Locate the cell with the specified text and output its [X, Y] center coordinate. 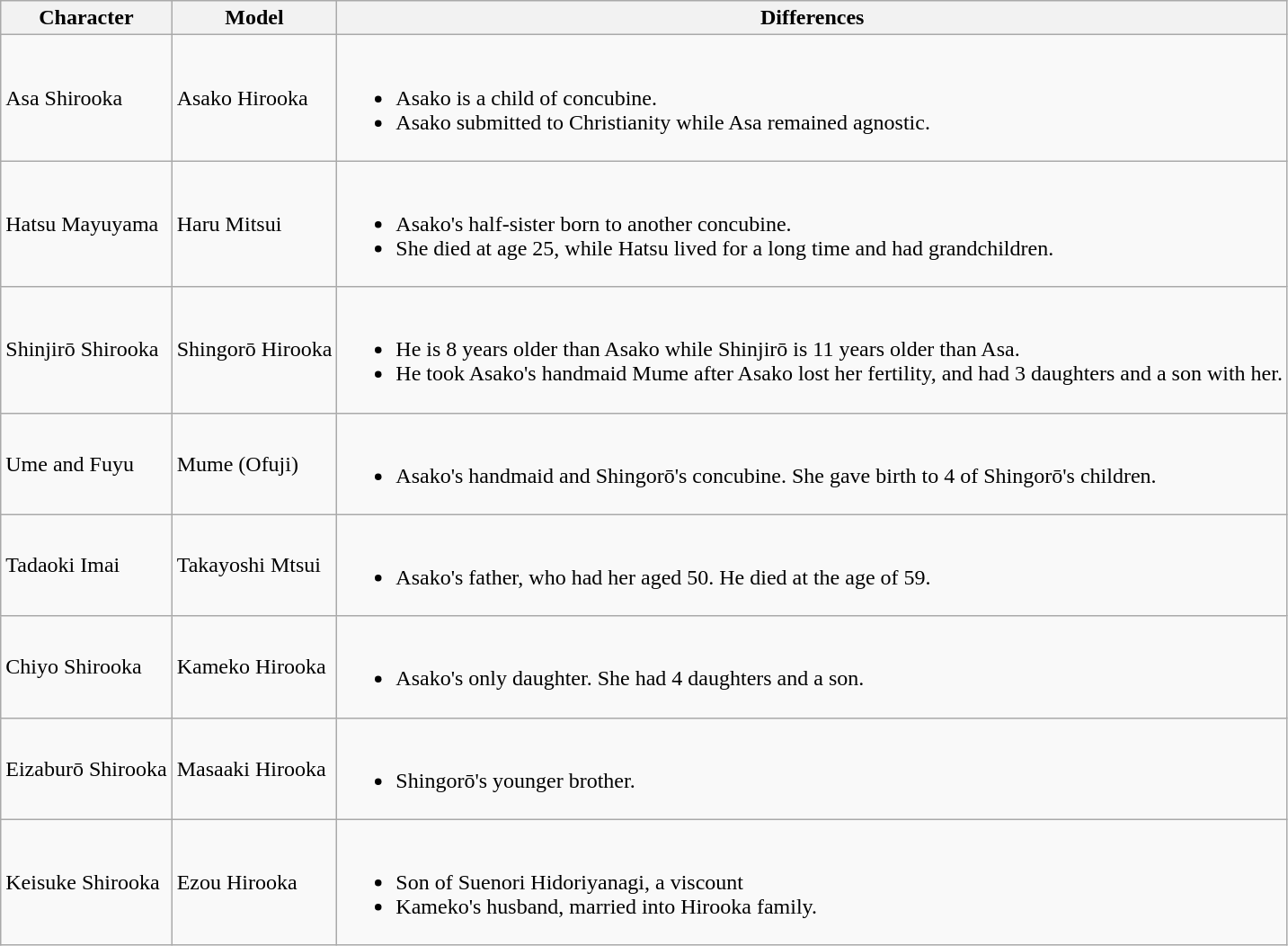
Shingorō Hirooka [254, 350]
Asako is a child of concubine.Asako submitted to Christianity while Asa remained agnostic. [813, 98]
Keisuke Shirooka [86, 882]
Haru Mitsui [254, 224]
Shinjirō Shirooka [86, 350]
Asako's handmaid and Shingorō's concubine. She gave birth to 4 of Shingorō's children. [813, 464]
Shingorō's younger brother. [813, 768]
Mume (Ofuji) [254, 464]
Asako's father, who had her aged 50. He died at the age of 59. [813, 565]
Takayoshi Mtsui [254, 565]
Asako's only daughter. She had 4 daughters and a son. [813, 667]
Masaaki Hirooka [254, 768]
Eizaburō Shirooka [86, 768]
Son of Suenori Hidoriyanagi, a viscountKameko's husband, married into Hirooka family. [813, 882]
Tadaoki Imai [86, 565]
Ume and Fuyu [86, 464]
Model [254, 18]
Asako's half-sister born to another concubine.She died at age 25, while Hatsu lived for a long time and had grandchildren. [813, 224]
Kameko Hirooka [254, 667]
Differences [813, 18]
Ezou Hirooka [254, 882]
Asa Shirooka [86, 98]
Character [86, 18]
Hatsu Mayuyama [86, 224]
Asako Hirooka [254, 98]
Chiyo Shirooka [86, 667]
